Return the [X, Y] coordinate for the center point of the cell that contains the specified text.  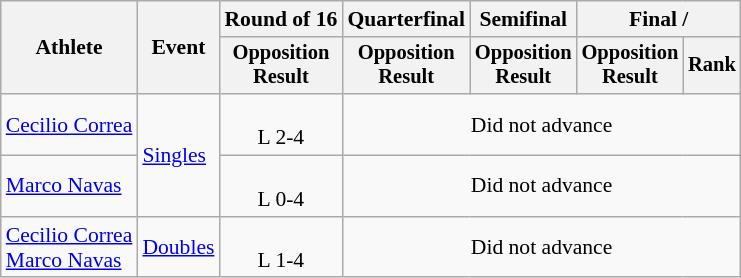
Round of 16 [280, 19]
Final / [659, 19]
Semifinal [524, 19]
Rank [712, 66]
Singles [178, 155]
Marco Navas [70, 186]
Event [178, 48]
L 1-4 [280, 248]
Athlete [70, 48]
L 0-4 [280, 186]
L 2-4 [280, 124]
Doubles [178, 248]
Quarterfinal [406, 19]
Cecilio Correa [70, 124]
Cecilio CorreaMarco Navas [70, 248]
